For the text-containing cell, return its midpoint in (X, Y) coordinate format. 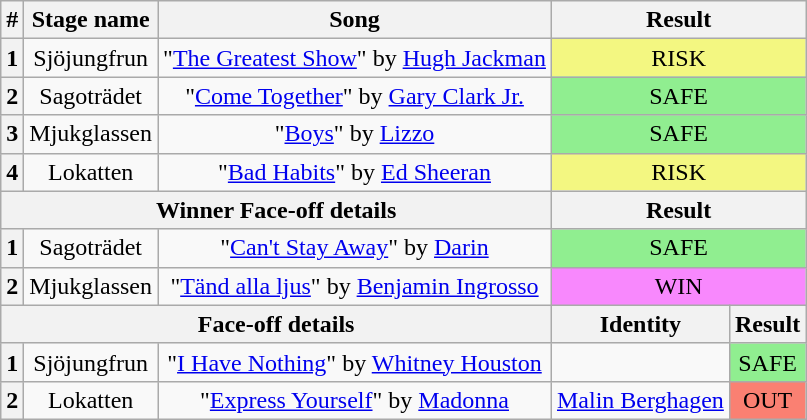
Song (355, 20)
Malin Berghagen (640, 400)
3 (12, 134)
"Bad Habits" by Ed Sheeran (355, 172)
Face-off details (276, 324)
WIN (678, 286)
"I Have Nothing" by Whitney Houston (355, 362)
Stage name (91, 20)
"Boys" by Lizzo (355, 134)
"The Greatest Show" by Hugh Jackman (355, 58)
OUT (767, 400)
Identity (640, 324)
4 (12, 172)
"Tänd alla ljus" by Benjamin Ingrosso (355, 286)
"Express Yourself" by Madonna (355, 400)
Winner Face-off details (276, 210)
# (12, 20)
"Come Together" by Gary Clark Jr. (355, 96)
"Can't Stay Away" by Darin (355, 248)
